Output the (x, y) coordinate of the center of the cell containing the given text.  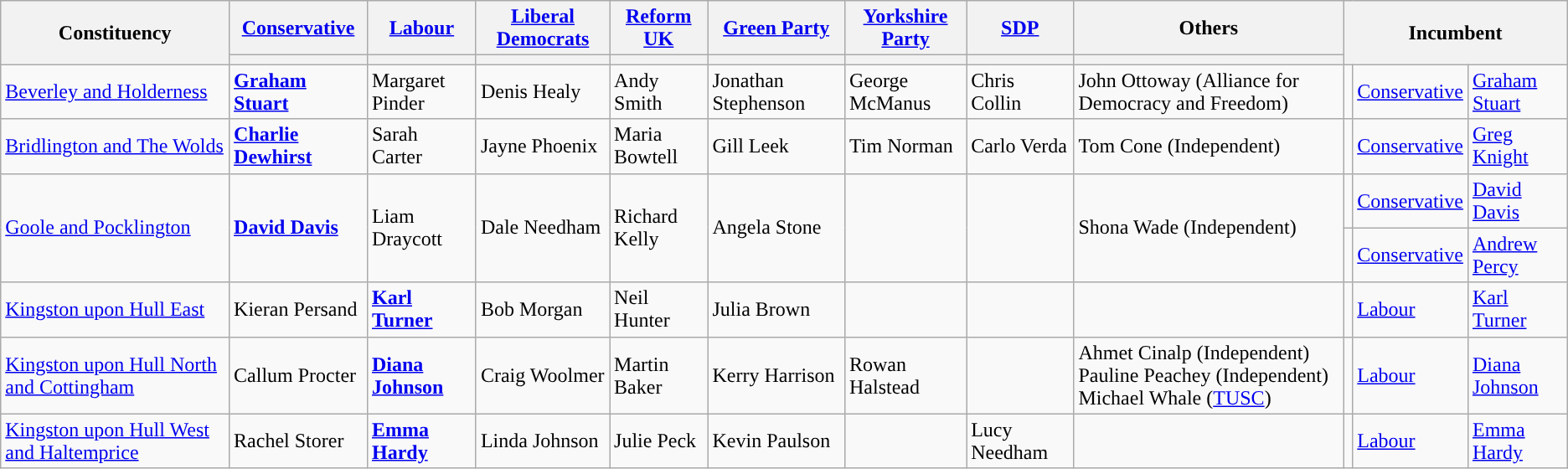
Craig Woolmer (543, 375)
Green Party (776, 28)
Yorkshire Party (905, 28)
Linda Johnson (543, 441)
Incumbent (1456, 33)
Rowan Halstead (905, 375)
Liberal Democrats (543, 28)
Reform UK (658, 28)
Sarah Carter (421, 146)
Denis Healy (543, 92)
Tom Cone (Independent) (1209, 146)
Ahmet Cinalp (Independent)Pauline Peachey (Independent)Michael Whale (TUSC) (1209, 375)
Lucy Needham (1020, 441)
Carlo Verda (1020, 146)
Charlie Dewhirst (298, 146)
Rachel Storer (298, 441)
Neil Hunter (658, 310)
Greg Knight (1518, 146)
Jonathan Stephenson (776, 92)
Angela Stone (776, 228)
Gill Leek (776, 146)
Dale Needham (543, 228)
Julia Brown (776, 310)
Kevin Paulson (776, 441)
SDP (1020, 28)
Kingston upon Hull North and Cottingham (116, 375)
Kingston upon Hull West and Haltemprice (116, 441)
Maria Bowtell (658, 146)
Shona Wade (Independent) (1209, 228)
Bob Morgan (543, 310)
Andrew Percy (1518, 255)
George McManus (905, 92)
Margaret Pinder (421, 92)
Bridlington and The Wolds (116, 146)
Callum Procter (298, 375)
Tim Norman (905, 146)
Goole and Pocklington (116, 228)
Richard Kelly (658, 228)
Kerry Harrison (776, 375)
Others (1209, 28)
Julie Peck (658, 441)
Kingston upon Hull East (116, 310)
Jayne Phoenix (543, 146)
Kieran Persand (298, 310)
Beverley and Holderness (116, 92)
John Ottoway (Alliance for Democracy and Freedom) (1209, 92)
Martin Baker (658, 375)
Constituency (116, 33)
Andy Smith (658, 92)
Chris Collin (1020, 92)
Liam Draycott (421, 228)
